Extract the [x, y] coordinate from the center of the cell holding the provided text.  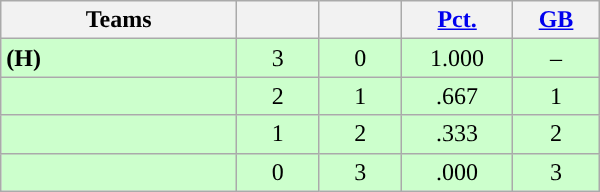
GB [556, 20]
(H) [119, 58]
Teams [119, 20]
.000 [456, 172]
1.000 [456, 58]
.667 [456, 96]
– [556, 58]
.333 [456, 134]
Pct. [456, 20]
